Capture the cell that displays the provided text and extract its [x, y] central coordinate. 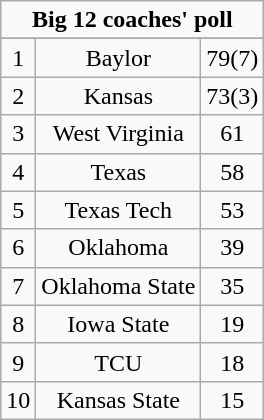
2 [18, 96]
Kansas State [118, 400]
Kansas [118, 96]
10 [18, 400]
7 [18, 286]
Oklahoma State [118, 286]
5 [18, 210]
9 [18, 362]
35 [232, 286]
15 [232, 400]
6 [18, 248]
West Virginia [118, 134]
Texas [118, 172]
1 [18, 58]
Iowa State [118, 324]
Texas Tech [118, 210]
39 [232, 248]
58 [232, 172]
18 [232, 362]
3 [18, 134]
Big 12 coaches' poll [132, 20]
79(7) [232, 58]
73(3) [232, 96]
61 [232, 134]
19 [232, 324]
8 [18, 324]
53 [232, 210]
TCU [118, 362]
Baylor [118, 58]
Oklahoma [118, 248]
4 [18, 172]
